Pinpoint the cell where the given text exists, returning its (X, Y) midpoint coordinate. 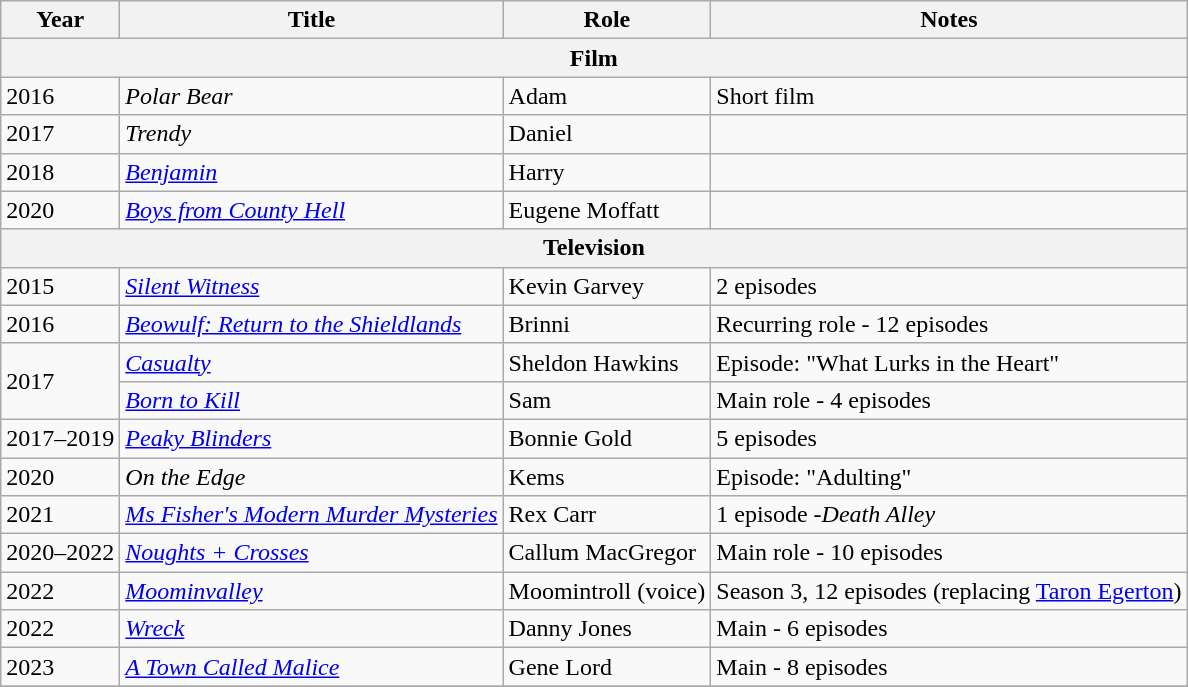
Main - 8 episodes (949, 667)
Benjamin (312, 172)
2015 (60, 286)
2021 (60, 515)
Born to Kill (312, 400)
Television (594, 248)
Danny Jones (607, 629)
Main - 6 episodes (949, 629)
Short film (949, 96)
Peaky Blinders (312, 438)
Adam (607, 96)
Harry (607, 172)
Sheldon Hawkins (607, 362)
Daniel (607, 134)
Casualty (312, 362)
2023 (60, 667)
5 episodes (949, 438)
A Town Called Malice (312, 667)
Bonnie Gold (607, 438)
Recurring role - 12 episodes (949, 324)
Boys from County Hell (312, 210)
Wreck (312, 629)
Title (312, 20)
Noughts + Crosses (312, 553)
Moominvalley (312, 591)
Sam (607, 400)
Episode: "What Lurks in the Heart" (949, 362)
Gene Lord (607, 667)
Episode: "Adulting" (949, 477)
Rex Carr (607, 515)
Main role - 10 episodes (949, 553)
Brinni (607, 324)
Trendy (312, 134)
1 episode -Death Alley (949, 515)
Polar Bear (312, 96)
Moomintroll (voice) (607, 591)
Beowulf: Return to the Shieldlands (312, 324)
Season 3, 12 episodes (replacing Taron Egerton) (949, 591)
Kevin Garvey (607, 286)
Film (594, 58)
Silent Witness (312, 286)
Role (607, 20)
Callum MacGregor (607, 553)
Notes (949, 20)
2017–2019 (60, 438)
Kems (607, 477)
2018 (60, 172)
Year (60, 20)
2020–2022 (60, 553)
2 episodes (949, 286)
Ms Fisher's Modern Murder Mysteries (312, 515)
Main role - 4 episodes (949, 400)
Eugene Moffatt (607, 210)
On the Edge (312, 477)
